Provide the (x, y) coordinate of the cell's center where the given text is located.  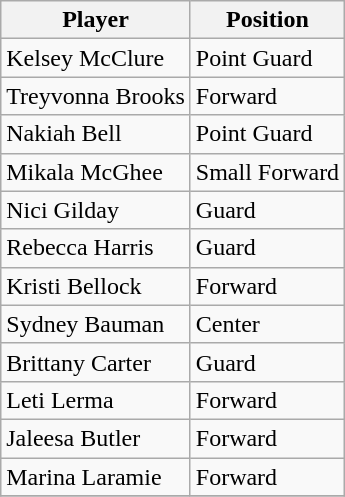
Nakiah Bell (96, 134)
Brittany Carter (96, 362)
Marina Laramie (96, 477)
Player (96, 20)
Position (267, 20)
Rebecca Harris (96, 248)
Nici Gilday (96, 210)
Kristi Bellock (96, 286)
Kelsey McClure (96, 58)
Small Forward (267, 172)
Jaleesa Butler (96, 438)
Treyvonna Brooks (96, 96)
Mikala McGhee (96, 172)
Leti Lerma (96, 400)
Sydney Bauman (96, 324)
Center (267, 324)
